Identify which cell holds the provided text, then report its [x, y] central coordinate. 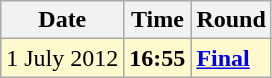
16:55 [158, 58]
Final [231, 58]
1 July 2012 [62, 58]
Date [62, 20]
Time [158, 20]
Round [231, 20]
